Provide the [x, y] coordinate of the cell's center where the given text is located.  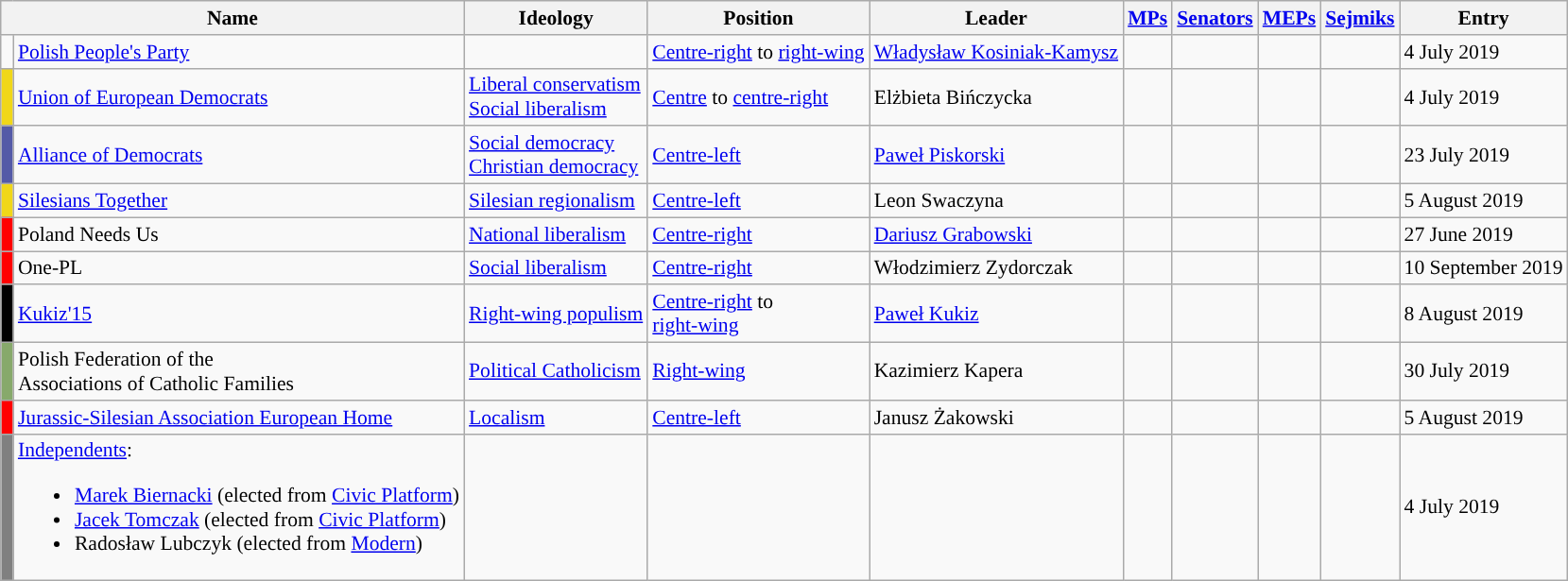
Liberal conservatismSocial liberalism [556, 96]
One-PL [238, 268]
27 June 2019 [1484, 234]
Union of European Democrats [238, 96]
Silesian regionalism [556, 201]
8 August 2019 [1484, 314]
Right-wing [758, 372]
Janusz Żakowski [996, 418]
Leader [996, 18]
Silesians Together [238, 201]
Independents:Marek Biernacki (elected from Civic Platform)Jacek Tomczak (elected from Civic Platform)Radosław Lubczyk (elected from Modern) [238, 506]
Ideology [556, 18]
MEPs [1289, 18]
Centre-right toright-wing [758, 314]
Political Catholicism [556, 372]
Paweł Kukiz [996, 314]
Włodzimierz Zydorczak [996, 268]
Kukiz'15 [238, 314]
Kazimierz Kapera [996, 372]
Social democracyChristian democracy [556, 155]
Social liberalism [556, 268]
Position [758, 18]
Centre to centre-right [758, 96]
Alliance of Democrats [238, 155]
30 July 2019 [1484, 372]
Polish People's Party [238, 52]
Entry [1484, 18]
MPs [1147, 18]
Dariusz Grabowski [996, 234]
Right-wing populism [556, 314]
Centre-right to right-wing [758, 52]
Jurassic-Silesian Association European Home [238, 418]
Name [233, 18]
Polish Federation of theAssociations of Catholic Families [238, 372]
Sejmiks [1359, 18]
Władysław Kosiniak-Kamysz [996, 52]
Poland Needs Us [238, 234]
Elżbieta Bińczycka [996, 96]
10 September 2019 [1484, 268]
National liberalism [556, 234]
23 July 2019 [1484, 155]
Leon Swaczyna [996, 201]
Localism [556, 418]
Paweł Piskorski [996, 155]
Senators [1215, 18]
